Extract the [x, y] coordinate from the center of the cell holding the provided text.  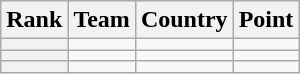
Team [102, 20]
Country [184, 20]
Point [266, 20]
Rank [34, 20]
